Capture the cell that displays the provided text and extract its (X, Y) central coordinate. 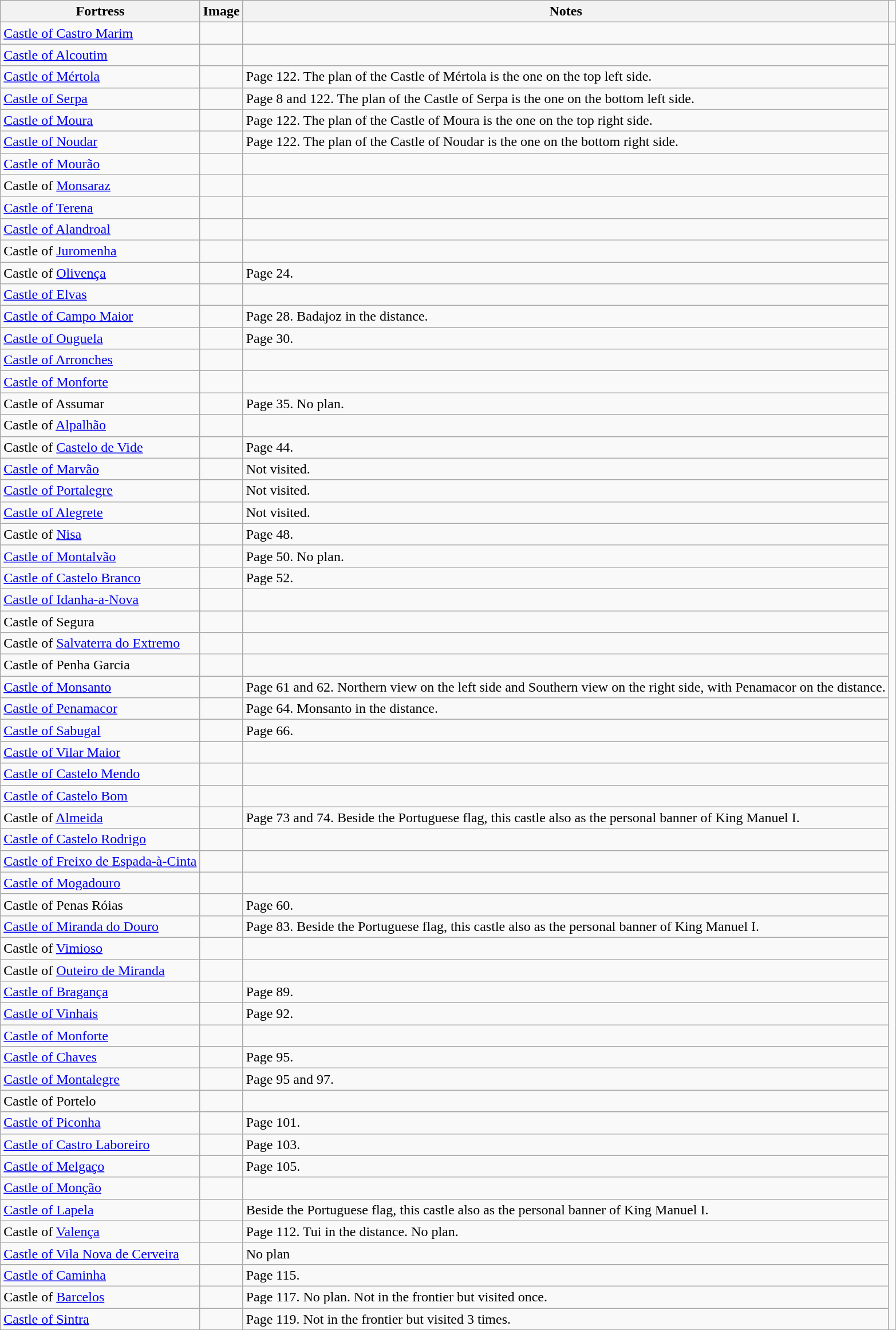
Castle of Bragança (100, 992)
No plan (566, 1253)
Castle of Castro Marim (100, 33)
Castle of Piconha (100, 1123)
Castle of Assumar (100, 404)
Beside the Portuguese flag, this castle also as the personal banner of King Manuel I. (566, 1210)
Castle of Sintra (100, 1319)
Castle of Almeida (100, 818)
Castle of Marvão (100, 469)
Castle of Outeiro de Miranda (100, 970)
Castle of Castelo Rodrigo (100, 839)
Castle of Valença (100, 1232)
Castle of Montalegre (100, 1079)
Castle of Caminha (100, 1275)
Castle of Penamacor (100, 709)
Page 73 and 74. Beside the Portuguese flag, this castle also as the personal banner of King Manuel I. (566, 818)
Castle of Nisa (100, 534)
Page 8 and 122. The plan of the Castle of Serpa is the one on the bottom left side. (566, 98)
Notes (566, 11)
Castle of Portelo (100, 1101)
Page 112. Tui in the distance. No plan. (566, 1232)
Castle of Castelo Branco (100, 578)
Castle of Olivença (100, 273)
Castle of Monsaraz (100, 186)
Image (221, 11)
Castle of Campo Maior (100, 317)
Page 122. The plan of the Castle of Mértola is the one on the top left side. (566, 77)
Castle of Mértola (100, 77)
Page 48. (566, 534)
Page 95 and 97. (566, 1079)
Page 61 and 62. Northern view on the left side and Southern view on the right side, with Penamacor on the distance. (566, 687)
Page 92. (566, 1014)
Castle of Idanha-a-Nova (100, 599)
Page 101. (566, 1123)
Castle of Sabugal (100, 731)
Castle of Vimioso (100, 948)
Castle of Penas Róias (100, 905)
Castle of Castelo de Vide (100, 447)
Castle of Juromenha (100, 251)
Castle of Vila Nova de Cerveira (100, 1253)
Castle of Melgaço (100, 1166)
Page 28. Badajoz in the distance. (566, 317)
Page 50. No plan. (566, 556)
Castle of Ouguela (100, 338)
Castle of Freixo de Espada-à-Cinta (100, 861)
Page 35. No plan. (566, 404)
Page 105. (566, 1166)
Castle of Alandroal (100, 229)
Page 24. (566, 273)
Castle of Mogadouro (100, 883)
Castle of Alegrete (100, 512)
Page 66. (566, 731)
Castle of Moura (100, 120)
Castle of Noudar (100, 142)
Castle of Salvaterra do Extremo (100, 644)
Page 122. The plan of the Castle of Noudar is the one on the bottom right side. (566, 142)
Castle of Vilar Maior (100, 752)
Page 122. The plan of the Castle of Moura is the one on the top right side. (566, 120)
Castle of Arronches (100, 360)
Castle of Penha Garcia (100, 665)
Page 83. Beside the Portuguese flag, this castle also as the personal banner of King Manuel I. (566, 926)
Page 64. Monsanto in the distance. (566, 709)
Castle of Portalegre (100, 491)
Castle of Elvas (100, 295)
Castle of Terena (100, 207)
Castle of Monsanto (100, 687)
Page 117. No plan. Not in the frontier but visited once. (566, 1297)
Page 52. (566, 578)
Castle of Miranda do Douro (100, 926)
Page 103. (566, 1144)
Page 119. Not in the frontier but visited 3 times. (566, 1319)
Castle of Castelo Mendo (100, 774)
Castle of Mourão (100, 164)
Castle of Castelo Bom (100, 796)
Castle of Chaves (100, 1057)
Castle of Lapela (100, 1210)
Page 95. (566, 1057)
Castle of Alpalhão (100, 425)
Castle of Barcelos (100, 1297)
Page 115. (566, 1275)
Fortress (100, 11)
Page 60. (566, 905)
Castle of Vinhais (100, 1014)
Castle of Montalvão (100, 556)
Page 30. (566, 338)
Castle of Alcoutim (100, 55)
Page 89. (566, 992)
Page 44. (566, 447)
Castle of Serpa (100, 98)
Castle of Castro Laboreiro (100, 1144)
Castle of Monção (100, 1188)
Castle of Segura (100, 621)
